Output the (X, Y) coordinate of the center of the cell containing the given text.  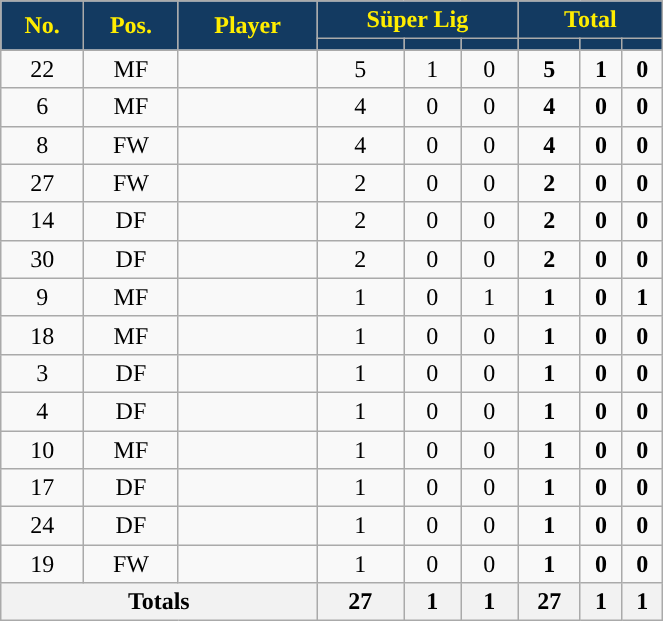
Totals (159, 602)
Player (248, 26)
24 (42, 526)
8 (42, 145)
19 (42, 564)
30 (42, 259)
9 (42, 297)
22 (42, 69)
17 (42, 488)
Pos. (132, 26)
No. (42, 26)
14 (42, 221)
18 (42, 335)
Süper Lig (418, 20)
10 (42, 449)
6 (42, 107)
Total (590, 20)
3 (42, 373)
